Provide the (x, y) coordinate of the cell's center where the given text is located.  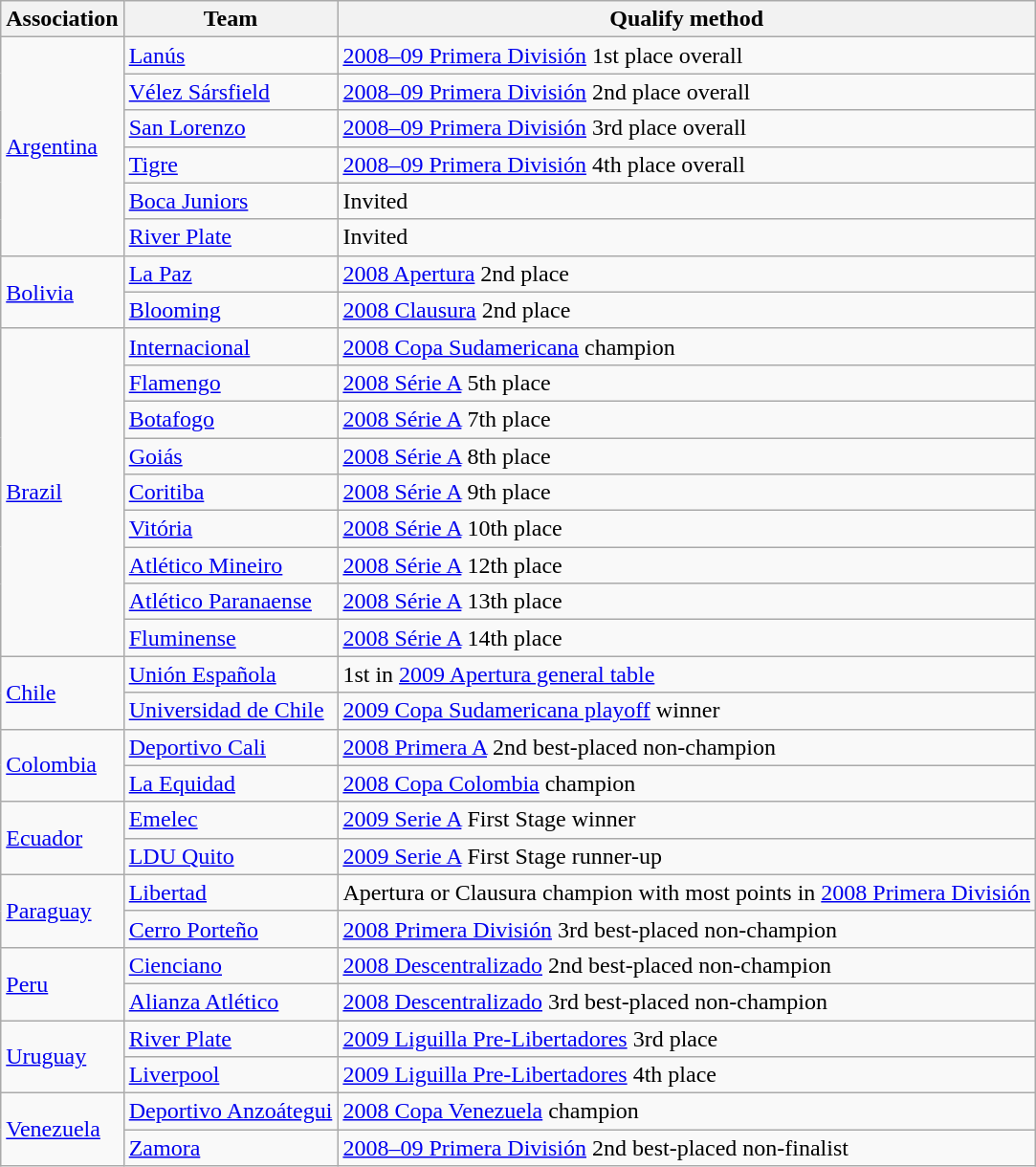
2008 Clausura 2nd place (687, 310)
Atlético Paranaense (231, 602)
Emelec (231, 820)
Flamengo (231, 383)
Bolivia (62, 292)
2009 Liguilla Pre-Libertadores 3rd place (687, 1038)
2008 Série A 9th place (687, 493)
Brazil (62, 492)
Association (62, 19)
2008–09 Primera División 2nd best-placed non-finalist (687, 1148)
2008 Primera A 2nd best-placed non-champion (687, 747)
Goiás (231, 456)
2008 Copa Sudamericana champion (687, 346)
2008 Primera División 3rd best-placed non-champion (687, 929)
Internacional (231, 346)
Deportivo Anzoátegui (231, 1112)
2008 Copa Venezuela champion (687, 1112)
2008–09 Primera División 1st place overall (687, 55)
Atlético Mineiro (231, 565)
2009 Copa Sudamericana playoff winner (687, 711)
2008–09 Primera División 4th place overall (687, 165)
Vitória (231, 529)
2008 Série A 5th place (687, 383)
Unión Española (231, 674)
Colombia (62, 765)
Vélez Sársfield (231, 92)
2008 Série A 13th place (687, 602)
Fluminense (231, 638)
2008 Série A 8th place (687, 456)
Apertura or Clausura champion with most points in 2008 Primera División (687, 892)
Tigre (231, 165)
2008 Copa Colombia champion (687, 783)
Cerro Porteño (231, 929)
Uruguay (62, 1056)
2008 Série A 14th place (687, 638)
Deportivo Cali (231, 747)
2009 Serie A First Stage runner-up (687, 856)
2008 Série A 7th place (687, 419)
2008 Apertura 2nd place (687, 274)
Paraguay (62, 911)
2008–09 Primera División 2nd place overall (687, 92)
Argentina (62, 146)
Alianza Atlético (231, 1002)
San Lorenzo (231, 128)
La Equidad (231, 783)
2009 Liguilla Pre-Libertadores 4th place (687, 1075)
Peru (62, 983)
2008–09 Primera División 3rd place overall (687, 128)
Boca Juniors (231, 201)
2008 Descentralizado 2nd best-placed non-champion (687, 965)
Liverpool (231, 1075)
Blooming (231, 310)
2008 Série A 12th place (687, 565)
2008 Descentralizado 3rd best-placed non-champion (687, 1002)
Zamora (231, 1148)
Cienciano (231, 965)
Team (231, 19)
Botafogo (231, 419)
Coritiba (231, 493)
Venezuela (62, 1130)
Lanús (231, 55)
LDU Quito (231, 856)
2008 Série A 10th place (687, 529)
Qualify method (687, 19)
1st in 2009 Apertura general table (687, 674)
Ecuador (62, 838)
2009 Serie A First Stage winner (687, 820)
Libertad (231, 892)
Universidad de Chile (231, 711)
La Paz (231, 274)
Chile (62, 693)
